Find where the given text appears and provide that cell's center as (X, Y) coordinate. 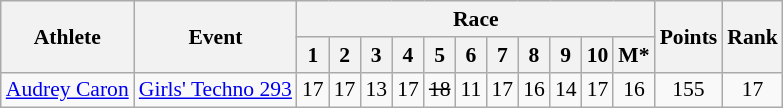
Race (476, 19)
14 (566, 90)
Rank (752, 36)
Points (689, 36)
5 (440, 55)
Event (216, 36)
Girls' Techno 293 (216, 90)
4 (408, 55)
6 (472, 55)
7 (502, 55)
1 (313, 55)
M* (634, 55)
3 (376, 55)
13 (376, 90)
Athlete (68, 36)
10 (598, 55)
8 (534, 55)
18 (440, 90)
2 (345, 55)
11 (472, 90)
9 (566, 55)
155 (689, 90)
Audrey Caron (68, 90)
